Identify which cell holds the provided text, then report its (x, y) central coordinate. 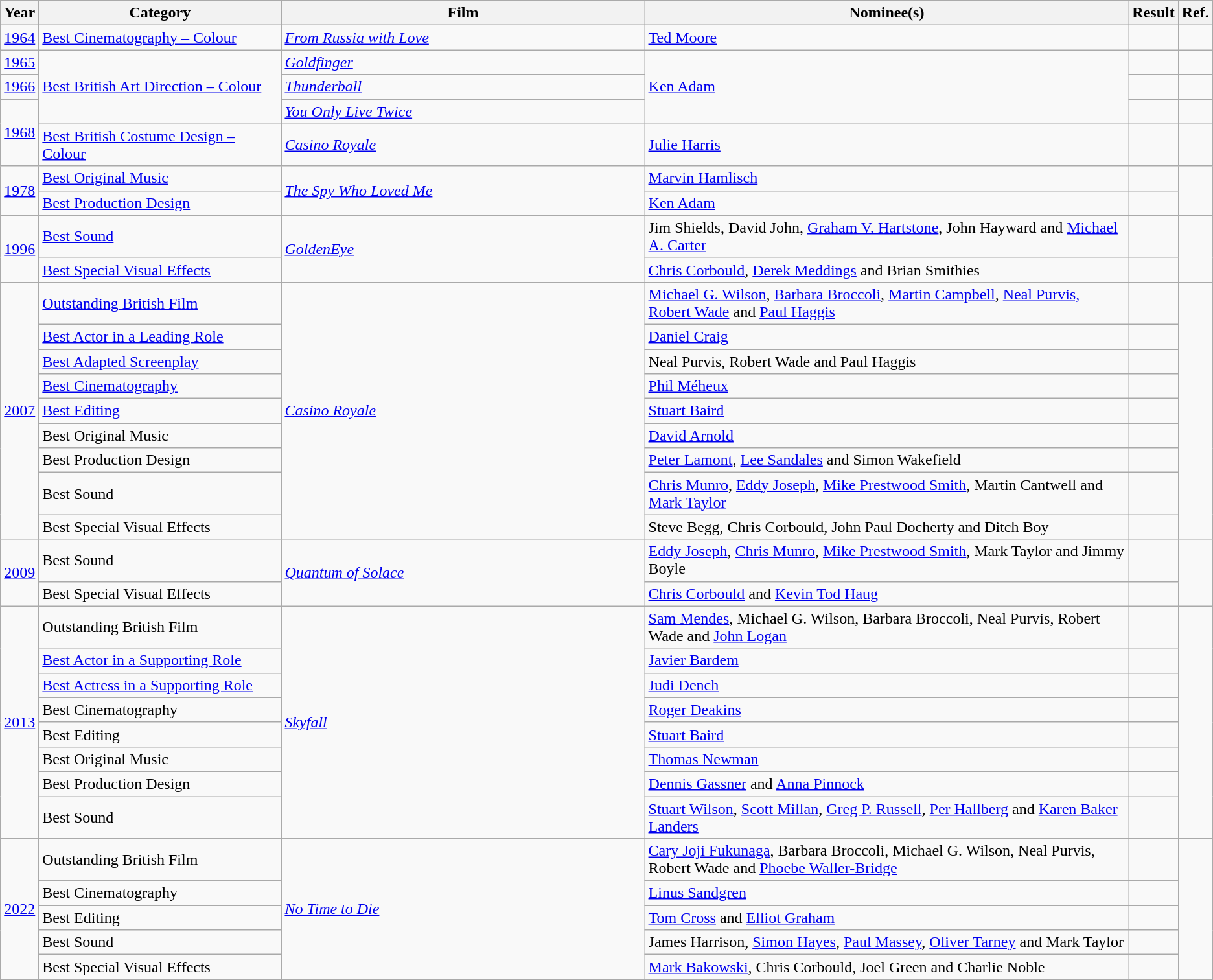
2013 (19, 722)
Goldfinger (463, 62)
Dennis Gassner and Anna Pinnock (886, 784)
GoldenEye (463, 249)
Chris Corbould and Kevin Tod Haug (886, 594)
Best Actor in a Supporting Role (160, 660)
Ref. (1195, 13)
Phil Méheux (886, 386)
1968 (19, 132)
Ted Moore (886, 38)
Michael G. Wilson, Barbara Broccoli, Martin Campbell, Neal Purvis, Robert Wade and Paul Haggis (886, 303)
Best Actor in a Leading Role (160, 336)
Category (160, 13)
Best Cinematography – Colour (160, 38)
Cary Joji Fukunaga, Barbara Broccoli, Michael G. Wilson, Neal Purvis, Robert Wade and Phoebe Waller-Bridge (886, 859)
Best Actress in a Supporting Role (160, 685)
The Spy Who Loved Me (463, 191)
Stuart Wilson, Scott Millan, Greg P. Russell, Per Hallberg and Karen Baker Landers (886, 817)
Film (463, 13)
1964 (19, 38)
Javier Bardem (886, 660)
Eddy Joseph, Chris Munro, Mike Prestwood Smith, Mark Taylor and Jimmy Boyle (886, 560)
Quantum of Solace (463, 573)
You Only Live Twice (463, 111)
David Arnold (886, 436)
Julie Harris (886, 145)
Roger Deakins (886, 710)
1965 (19, 62)
Nominee(s) (886, 13)
Marvin Hamlisch (886, 178)
Thomas Newman (886, 759)
Sam Mendes, Michael G. Wilson, Barbara Broccoli, Neal Purvis, Robert Wade and John Logan (886, 627)
Skyfall (463, 722)
Jim Shields, David John, Graham V. Hartstone, John Hayward and Michael A. Carter (886, 236)
Judi Dench (886, 685)
Tom Cross and Elliot Graham (886, 918)
Result (1153, 13)
Mark Bakowski, Chris Corbould, Joel Green and Charlie Noble (886, 967)
1996 (19, 249)
Neal Purvis, Robert Wade and Paul Haggis (886, 361)
Best British Art Direction – Colour (160, 87)
2007 (19, 411)
Best Adapted Screenplay (160, 361)
2009 (19, 573)
Steve Begg, Chris Corbould, John Paul Docherty and Ditch Boy (886, 527)
Chris Munro, Eddy Joseph, Mike Prestwood Smith, Martin Cantwell and Mark Taylor (886, 494)
Thunderball (463, 87)
Chris Corbould, Derek Meddings and Brian Smithies (886, 270)
1978 (19, 191)
Peter Lamont, Lee Sandales and Simon Wakefield (886, 460)
James Harrison, Simon Hayes, Paul Massey, Oliver Tarney and Mark Taylor (886, 942)
Daniel Craig (886, 336)
From Russia with Love (463, 38)
Year (19, 13)
Linus Sandgren (886, 893)
Best British Costume Design – Colour (160, 145)
No Time to Die (463, 909)
1966 (19, 87)
2022 (19, 909)
